Detect which cell encompasses the target text, then output its [X, Y] center coordinate. 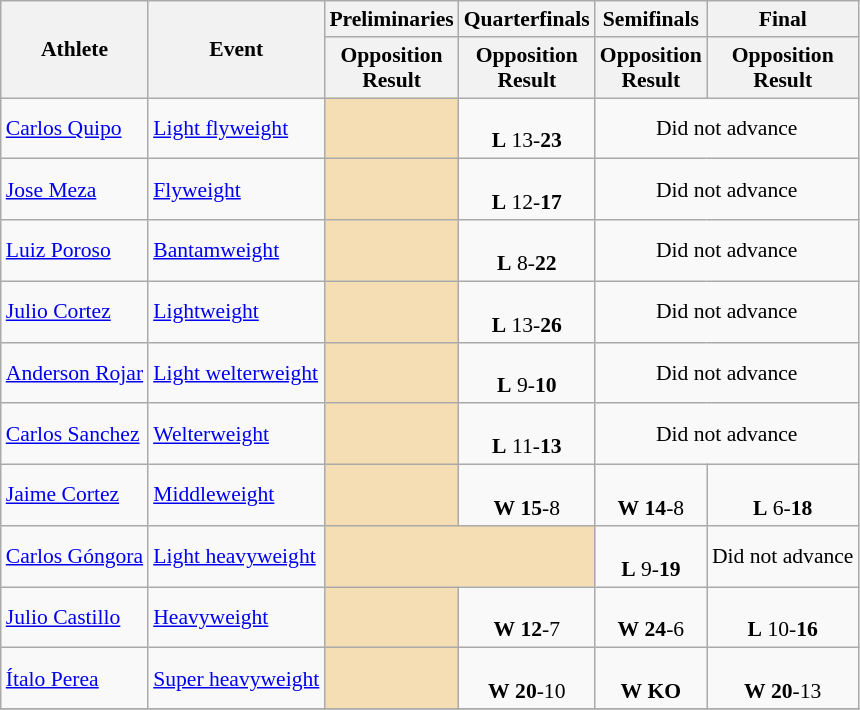
Light flyweight [236, 128]
W 14-8 [651, 496]
Super heavyweight [236, 678]
Carlos Sanchez [74, 434]
Julio Castillo [74, 618]
L 9-10 [527, 372]
Middleweight [236, 496]
L 10-16 [783, 618]
Jaime Cortez [74, 496]
Lightweight [236, 312]
Ítalo Perea [74, 678]
L 12-17 [527, 190]
W KO [651, 678]
Semifinals [651, 19]
Preliminaries [391, 19]
L 8-22 [527, 250]
L 11-13 [527, 434]
W 20-10 [527, 678]
Event [236, 50]
Light heavyweight [236, 556]
L 9-19 [651, 556]
W 15-8 [527, 496]
Carlos Góngora [74, 556]
Flyweight [236, 190]
L 13-23 [527, 128]
L 6-18 [783, 496]
Julio Cortez [74, 312]
Welterweight [236, 434]
Carlos Quipo [74, 128]
Luiz Poroso [74, 250]
Anderson Rojar [74, 372]
Final [783, 19]
W 20-13 [783, 678]
Jose Meza [74, 190]
Light welterweight [236, 372]
Heavyweight [236, 618]
W 12-7 [527, 618]
Bantamweight [236, 250]
L 13-26 [527, 312]
Quarterfinals [527, 19]
W 24-6 [651, 618]
Athlete [74, 50]
